Find where the given text appears and provide that cell's center as [x, y] coordinate. 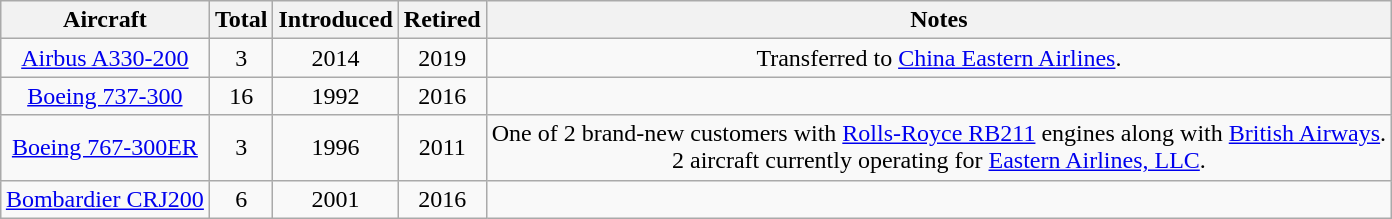
Airbus A330-200 [104, 58]
1996 [336, 148]
2014 [336, 58]
Aircraft [104, 20]
One of 2 brand-new customers with Rolls-Royce RB211 engines along with British Airways.2 aircraft currently operating for Eastern Airlines, LLC. [938, 148]
Notes [938, 20]
Introduced [336, 20]
Retired [442, 20]
Transferred to China Eastern Airlines. [938, 58]
16 [241, 96]
Boeing 737-300 [104, 96]
2019 [442, 58]
6 [241, 199]
Boeing 767-300ER [104, 148]
2001 [336, 199]
1992 [336, 96]
2011 [442, 148]
Total [241, 20]
Bombardier CRJ200 [104, 199]
